Output the [x, y] coordinate of the center of the cell containing the given text.  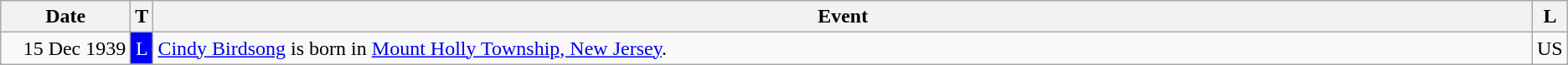
T [142, 17]
Event [843, 17]
US [1550, 48]
15 Dec 1939 [65, 48]
Date [65, 17]
Cindy Birdsong is born in Mount Holly Township, New Jersey. [843, 48]
